Find where the given text appears and provide that cell's center as (x, y) coordinate. 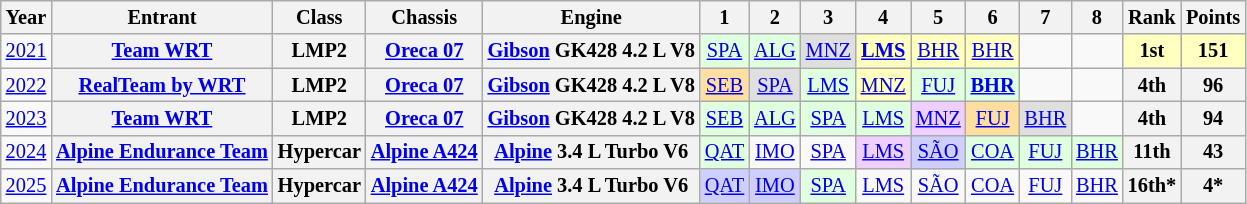
Entrant (162, 17)
3 (828, 17)
Chassis (424, 17)
2022 (26, 85)
Points (1213, 17)
151 (1213, 51)
94 (1213, 118)
RealTeam by WRT (162, 85)
96 (1213, 85)
2023 (26, 118)
2024 (26, 152)
4* (1213, 186)
8 (1097, 17)
Class (320, 17)
4 (884, 17)
1 (724, 17)
7 (1046, 17)
16th* (1152, 186)
5 (938, 17)
Year (26, 17)
6 (993, 17)
1st (1152, 51)
2021 (26, 51)
2025 (26, 186)
2 (775, 17)
11th (1152, 152)
Rank (1152, 17)
Engine (592, 17)
43 (1213, 152)
